Determine the (x, y) coordinate at the center of the cell enclosing the given text.  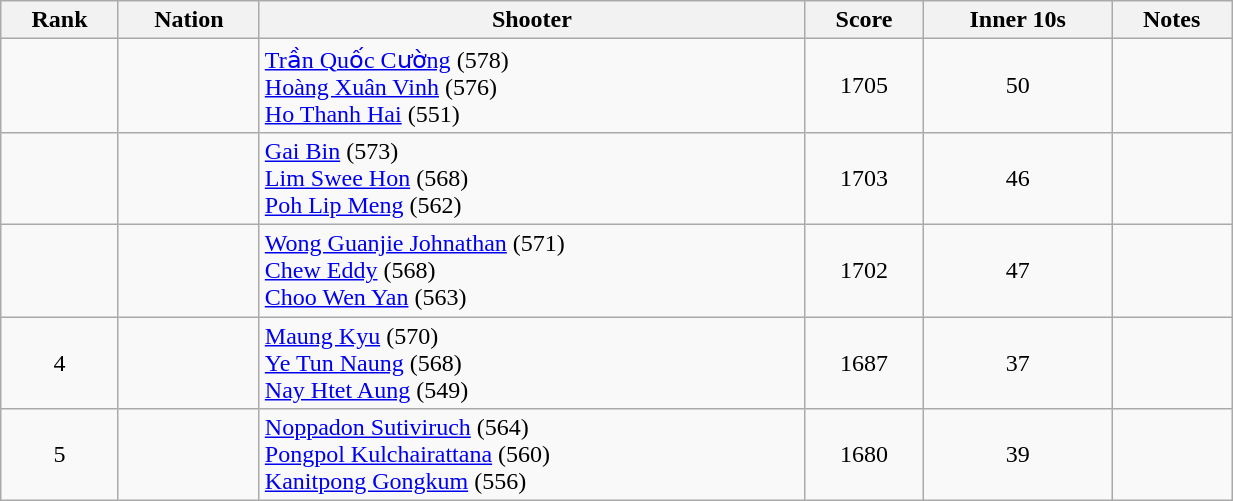
Shooter (532, 20)
Inner 10s (1018, 20)
Score (864, 20)
37 (1018, 362)
1705 (864, 86)
Trần Quốc Cường (578) Hoàng Xuân Vinh (576) Ho Thanh Hai (551) (532, 86)
1687 (864, 362)
Noppadon Sutiviruch (564) Pongpol Kulchairattana (560) Kanitpong Gongkum (556) (532, 455)
39 (1018, 455)
47 (1018, 270)
Nation (188, 20)
Gai Bin (573) Lim Swee Hon (568) Poh Lip Meng (562) (532, 178)
5 (60, 455)
Maung Kyu (570) Ye Tun Naung (568) Nay Htet Aung (549) (532, 362)
1703 (864, 178)
4 (60, 362)
Wong Guanjie Johnathan (571) Chew Eddy (568) Choo Wen Yan (563) (532, 270)
Notes (1172, 20)
50 (1018, 86)
Rank (60, 20)
1702 (864, 270)
46 (1018, 178)
1680 (864, 455)
